Determine the [x, y] coordinate at the center of the cell enclosing the given text.  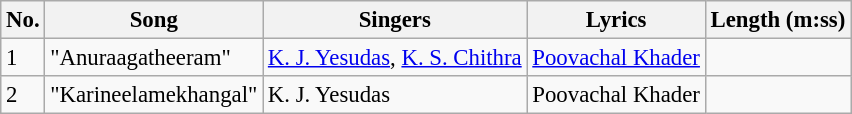
K. J. Yesudas, K. S. Chithra [395, 58]
1 [23, 58]
No. [23, 20]
Length (m:ss) [778, 20]
Song [154, 20]
Lyrics [616, 20]
2 [23, 95]
Singers [395, 20]
"Anuraagatheeram" [154, 58]
"Karineelamekhangal" [154, 95]
K. J. Yesudas [395, 95]
